Pinpoint the cell where the given text exists, returning its [x, y] midpoint coordinate. 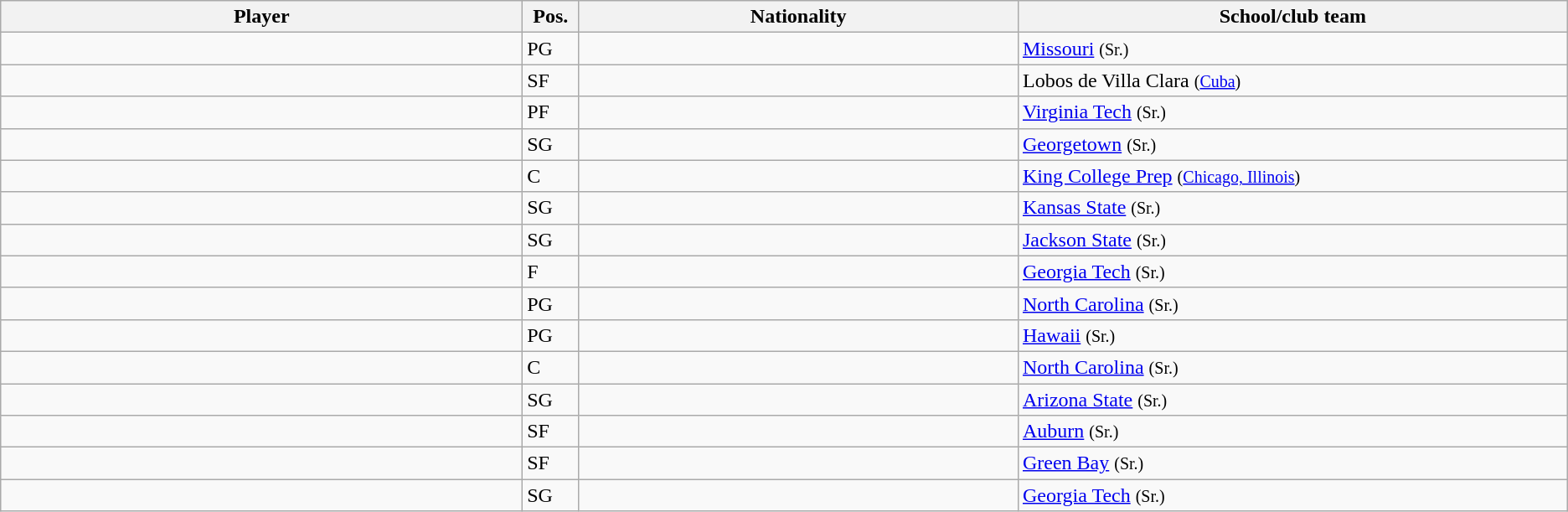
Missouri (Sr.) [1292, 49]
School/club team [1292, 17]
Kansas State (Sr.) [1292, 208]
Lobos de Villa Clara (Cuba) [1292, 80]
Hawaii (Sr.) [1292, 335]
Georgetown (Sr.) [1292, 144]
Virginia Tech (Sr.) [1292, 112]
Auburn (Sr.) [1292, 432]
Jackson State (Sr.) [1292, 240]
Green Bay (Sr.) [1292, 463]
Arizona State (Sr.) [1292, 400]
Player [261, 17]
F [551, 272]
Pos. [551, 17]
PF [551, 112]
Nationality [799, 17]
King College Prep (Chicago, Illinois) [1292, 176]
